Search for the cell housing the specified text and yield its [x, y] center coordinate. 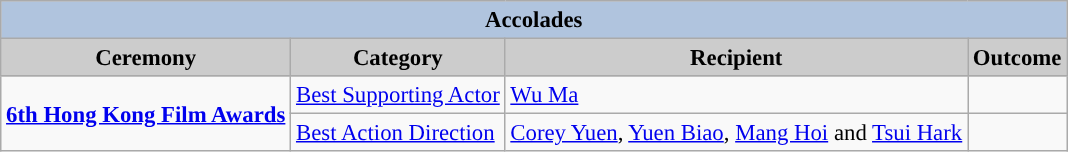
Recipient [736, 58]
Corey Yuen, Yuen Biao, Mang Hoi and Tsui Hark [736, 133]
Best Supporting Actor [398, 95]
Best Action Direction [398, 133]
Accolades [534, 20]
Outcome [1018, 58]
Wu Ma [736, 95]
6th Hong Kong Film Awards [146, 114]
Ceremony [146, 58]
Category [398, 58]
